Scan for the cell matching the given text and deliver its [X, Y] coordinate at center. 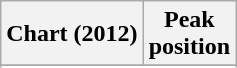
Chart (2012) [72, 34]
Peakposition [189, 34]
